Scan for the cell matching the given text and deliver its (x, y) coordinate at center. 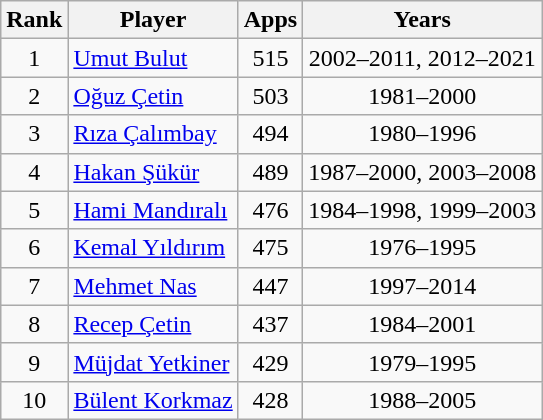
2002–2011, 2012–2021 (422, 58)
Müjdat Yetkiner (153, 362)
2 (34, 96)
Recep Çetin (153, 324)
Kemal Yıldırım (153, 248)
Bülent Korkmaz (153, 400)
5 (34, 210)
489 (270, 172)
6 (34, 248)
1984–2001 (422, 324)
1987–2000, 2003–2008 (422, 172)
429 (270, 362)
Oğuz Çetin (153, 96)
494 (270, 134)
515 (270, 58)
Rank (34, 20)
1976–1995 (422, 248)
1981–2000 (422, 96)
Hakan Şükür (153, 172)
Umut Bulut (153, 58)
3 (34, 134)
8 (34, 324)
1 (34, 58)
503 (270, 96)
437 (270, 324)
4 (34, 172)
447 (270, 286)
10 (34, 400)
Hami Mandıralı (153, 210)
Rıza Çalımbay (153, 134)
1980–1996 (422, 134)
475 (270, 248)
1984–1998, 1999–2003 (422, 210)
1979–1995 (422, 362)
Apps (270, 20)
9 (34, 362)
428 (270, 400)
476 (270, 210)
Years (422, 20)
7 (34, 286)
1997–2014 (422, 286)
1988–2005 (422, 400)
Mehmet Nas (153, 286)
Player (153, 20)
